Return [X, Y] of the center of cell containing provided text 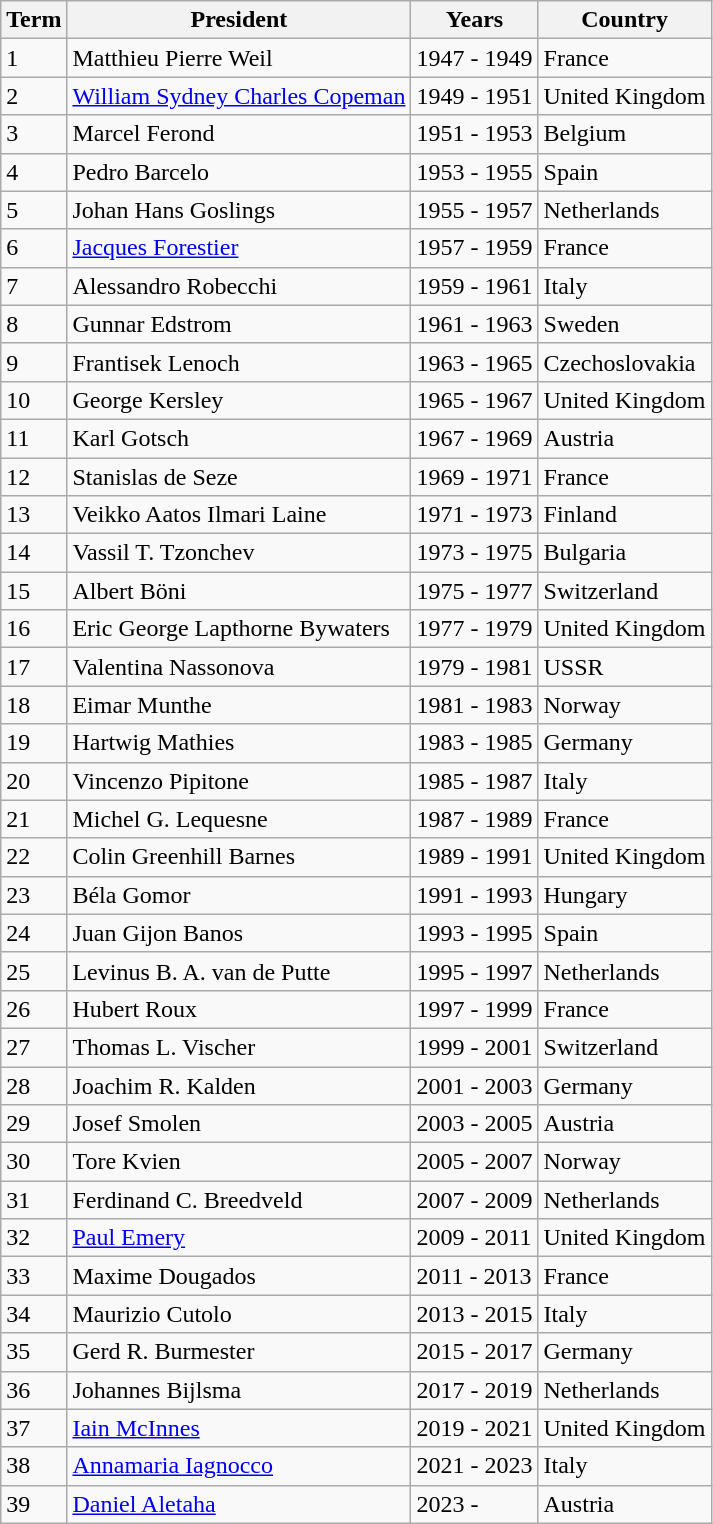
Bulgaria [624, 553]
Pedro Barcelo [239, 172]
4 [34, 172]
Hartwig Mathies [239, 743]
1993 - 1995 [474, 933]
Joachim R. Kalden [239, 1085]
William Sydney Charles Copeman [239, 96]
1979 - 1981 [474, 667]
26 [34, 1009]
39 [34, 1504]
33 [34, 1276]
8 [34, 324]
Eimar Munthe [239, 705]
1953 - 1955 [474, 172]
Josef Smolen [239, 1124]
1957 - 1959 [474, 248]
Levinus B. A. van de Putte [239, 971]
Iain McInnes [239, 1428]
31 [34, 1200]
Johan Hans Goslings [239, 210]
2015 - 2017 [474, 1352]
Albert Böni [239, 591]
6 [34, 248]
30 [34, 1162]
1975 - 1977 [474, 591]
21 [34, 819]
Vassil T. Tzonchev [239, 553]
36 [34, 1390]
12 [34, 477]
Country [624, 20]
1991 - 1993 [474, 895]
Matthieu Pierre Weil [239, 58]
2021 - 2023 [474, 1466]
1981 - 1983 [474, 705]
1949 - 1951 [474, 96]
2011 - 2013 [474, 1276]
25 [34, 971]
1995 - 1997 [474, 971]
2017 - 2019 [474, 1390]
2023 - [474, 1504]
13 [34, 515]
23 [34, 895]
Frantisek Lenoch [239, 362]
Marcel Ferond [239, 134]
24 [34, 933]
1971 - 1973 [474, 515]
Maurizio Cutolo [239, 1314]
USSR [624, 667]
1977 - 1979 [474, 629]
18 [34, 705]
Karl Gotsch [239, 438]
1997 - 1999 [474, 1009]
Stanislas de Seze [239, 477]
35 [34, 1352]
Veikko Aatos Ilmari Laine [239, 515]
22 [34, 857]
14 [34, 553]
29 [34, 1124]
1999 - 2001 [474, 1047]
1961 - 1963 [474, 324]
3 [34, 134]
Gerd R. Burmester [239, 1352]
19 [34, 743]
Alessandro Robecchi [239, 286]
Daniel Aletaha [239, 1504]
Valentina Nassonova [239, 667]
15 [34, 591]
1965 - 1967 [474, 400]
Years [474, 20]
Jacques Forestier [239, 248]
5 [34, 210]
32 [34, 1238]
Vincenzo Pipitone [239, 781]
1989 - 1991 [474, 857]
Hungary [624, 895]
Maxime Dougados [239, 1276]
1 [34, 58]
16 [34, 629]
George Kersley [239, 400]
Finland [624, 515]
Ferdinand C. Breedveld [239, 1200]
1973 - 1975 [474, 553]
2007 - 2009 [474, 1200]
Béla Gomor [239, 895]
President [239, 20]
9 [34, 362]
1947 - 1949 [474, 58]
34 [34, 1314]
27 [34, 1047]
1987 - 1989 [474, 819]
7 [34, 286]
1985 - 1987 [474, 781]
2001 - 2003 [474, 1085]
1955 - 1957 [474, 210]
2 [34, 96]
Colin Greenhill Barnes [239, 857]
2005 - 2007 [474, 1162]
2003 - 2005 [474, 1124]
1951 - 1953 [474, 134]
Belgium [624, 134]
Michel G. Lequesne [239, 819]
2019 - 2021 [474, 1428]
Juan Gijon Banos [239, 933]
17 [34, 667]
1983 - 1985 [474, 743]
1959 - 1961 [474, 286]
10 [34, 400]
1967 - 1969 [474, 438]
11 [34, 438]
37 [34, 1428]
1969 - 1971 [474, 477]
1963 - 1965 [474, 362]
Sweden [624, 324]
Johannes Bijlsma [239, 1390]
2013 - 2015 [474, 1314]
Tore Kvien [239, 1162]
38 [34, 1466]
Czechoslovakia [624, 362]
2009 - 2011 [474, 1238]
Hubert Roux [239, 1009]
Thomas L. Vischer [239, 1047]
Eric George Lapthorne Bywaters [239, 629]
Annamaria Iagnocco [239, 1466]
20 [34, 781]
Paul Emery [239, 1238]
28 [34, 1085]
Gunnar Edstrom [239, 324]
Term [34, 20]
